Output the (X, Y) coordinate of the center of the cell containing the given text.  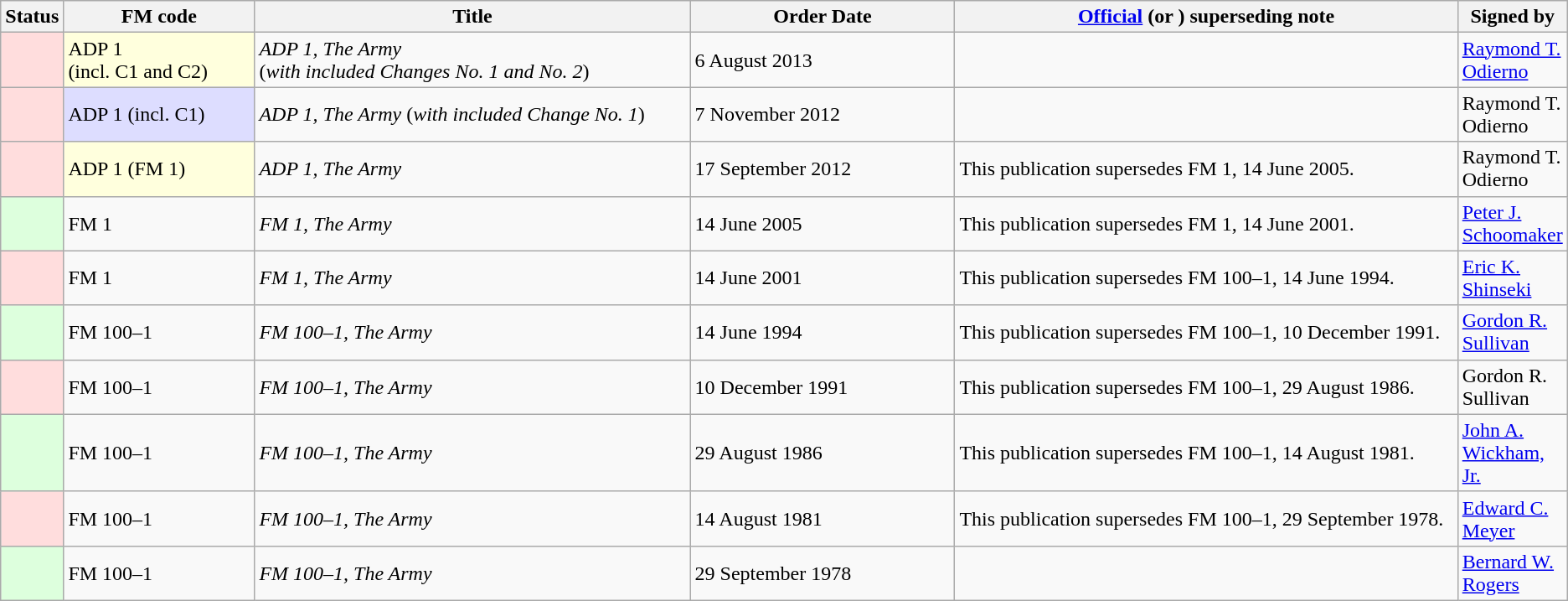
Bernard W. Rogers (1513, 573)
Order Date (823, 17)
Official (or ) superseding note (1206, 17)
ADP 1, The Army (472, 169)
ADP 1, The Army (with included Change No. 1) (472, 114)
This publication supersedes FM 1, 14 June 2005. (1206, 169)
14 August 1981 (823, 518)
Peter J. Schoomaker (1513, 223)
This publication supersedes FM 1, 14 June 2001. (1206, 223)
6 August 2013 (823, 60)
14 June 1994 (823, 332)
Signed by (1513, 17)
17 September 2012 (823, 169)
29 September 1978 (823, 573)
This publication supersedes FM 100–1, 10 December 1991. (1206, 332)
John A. Wickham, Jr. (1513, 453)
10 December 1991 (823, 387)
ADP 1 (incl. C1) (159, 114)
Eric K. Shinseki (1513, 278)
This publication supersedes FM 100–1, 14 June 1994. (1206, 278)
ADP 1(incl. C1 and C2) (159, 60)
This publication supersedes FM 100–1, 29 August 1986. (1206, 387)
This publication supersedes FM 100–1, 29 September 1978. (1206, 518)
Edward C. Meyer (1513, 518)
14 June 2001 (823, 278)
Status (32, 17)
Title (472, 17)
14 June 2005 (823, 223)
FM code (159, 17)
7 November 2012 (823, 114)
ADP 1 (FM 1) (159, 169)
This publication supersedes FM 100–1, 14 August 1981. (1206, 453)
29 August 1986 (823, 453)
ADP 1, The Army(with included Changes No. 1 and No. 2) (472, 60)
